Extract the (x, y) coordinate from the center of the cell holding the provided text.  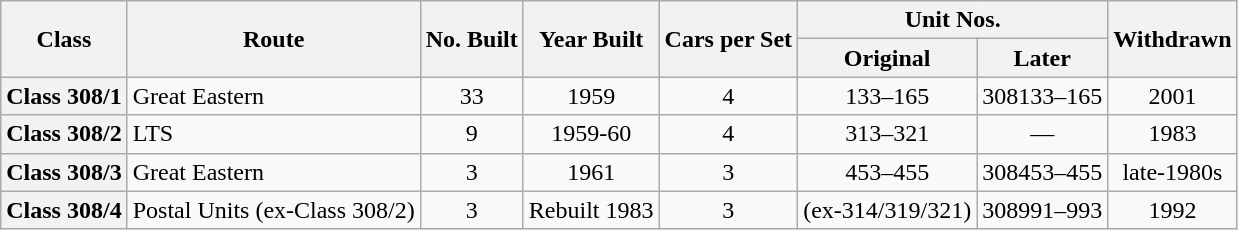
Route (274, 39)
Postal Units (ex-Class 308/2) (274, 210)
Class (64, 39)
313–321 (888, 134)
No. Built (472, 39)
— (1042, 134)
Withdrawn (1172, 39)
308991–993 (1042, 210)
1992 (1172, 210)
Class 308/2 (64, 134)
late-1980s (1172, 172)
308453–455 (1042, 172)
Class 308/1 (64, 96)
Original (888, 58)
308133–165 (1042, 96)
1983 (1172, 134)
Class 308/3 (64, 172)
1959 (591, 96)
Year Built (591, 39)
Later (1042, 58)
LTS (274, 134)
Class 308/4 (64, 210)
(ex-314/319/321) (888, 210)
2001 (1172, 96)
33 (472, 96)
9 (472, 134)
Unit Nos. (953, 20)
453–455 (888, 172)
Cars per Set (728, 39)
133–165 (888, 96)
1961 (591, 172)
1959-60 (591, 134)
Rebuilt 1983 (591, 210)
